Locate the cell with the specified text and output its (x, y) center coordinate. 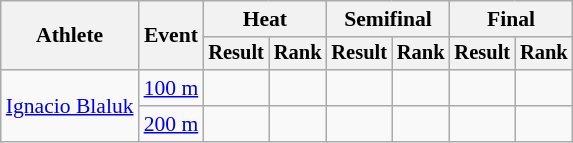
100 m (172, 88)
Semifinal (388, 19)
Ignacio Blaluk (70, 106)
Final (512, 19)
Athlete (70, 36)
Event (172, 36)
Heat (264, 19)
200 m (172, 124)
